Output the [X, Y] coordinate of the center of the cell containing the given text.  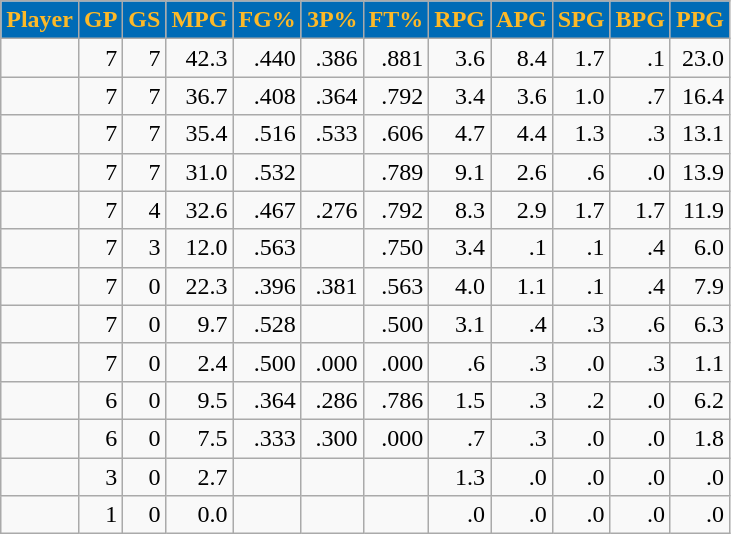
6.3 [700, 324]
3P% [332, 20]
42.3 [200, 58]
.396 [267, 286]
Player [40, 20]
.528 [267, 324]
.750 [396, 248]
8.4 [522, 58]
13.1 [700, 134]
32.6 [200, 210]
23.0 [700, 58]
11.9 [700, 210]
9.5 [200, 400]
6.2 [700, 400]
31.0 [200, 172]
4 [144, 210]
.386 [332, 58]
.786 [396, 400]
.333 [267, 438]
8.3 [460, 210]
1.5 [460, 400]
13.9 [700, 172]
1 [100, 515]
22.3 [200, 286]
APG [522, 20]
SPG [581, 20]
.516 [267, 134]
FG% [267, 20]
.276 [332, 210]
4.7 [460, 134]
.467 [267, 210]
MPG [200, 20]
7.9 [700, 286]
.533 [332, 134]
0.0 [200, 515]
36.7 [200, 96]
7.5 [200, 438]
2.4 [200, 362]
3.1 [460, 324]
.286 [332, 400]
2.6 [522, 172]
9.1 [460, 172]
FT% [396, 20]
.300 [332, 438]
12.0 [200, 248]
2.9 [522, 210]
4.4 [522, 134]
PPG [700, 20]
2.7 [200, 477]
1.8 [700, 438]
.440 [267, 58]
.881 [396, 58]
.2 [581, 400]
.606 [396, 134]
4.0 [460, 286]
.789 [396, 172]
35.4 [200, 134]
.408 [267, 96]
GS [144, 20]
RPG [460, 20]
.381 [332, 286]
1.0 [581, 96]
GP [100, 20]
9.7 [200, 324]
BPG [640, 20]
.532 [267, 172]
6.0 [700, 248]
16.4 [700, 96]
